Identify which cell holds the provided text, then report its (x, y) central coordinate. 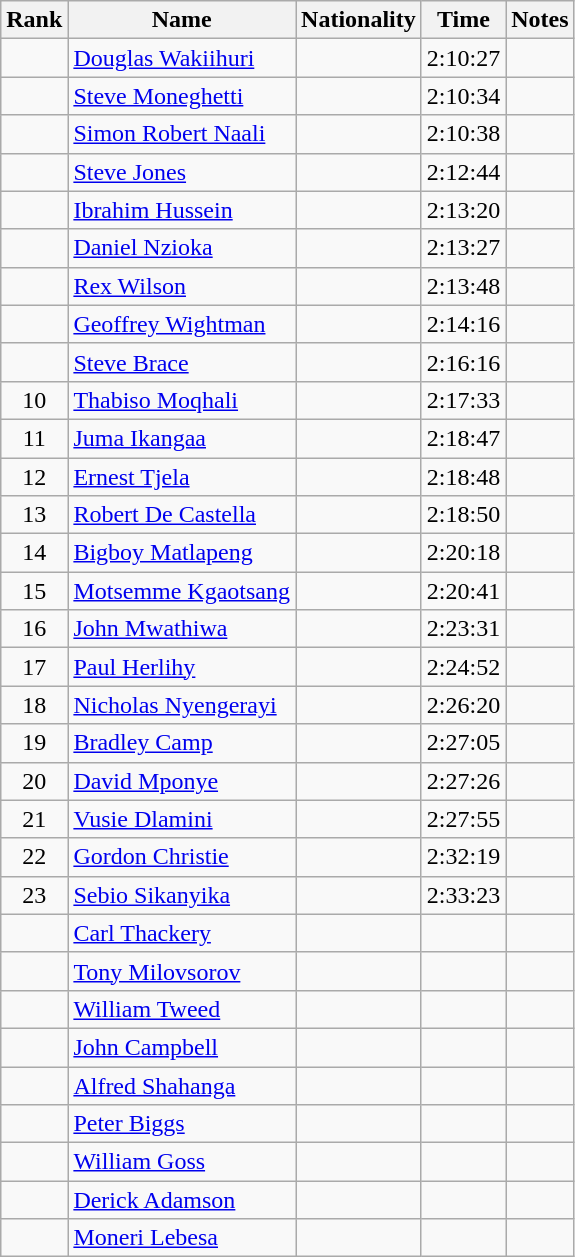
Vusie Dlamini (182, 819)
William Goss (182, 1162)
Bigboy Matlapeng (182, 553)
Juma Ikangaa (182, 438)
Geoffrey Wightman (182, 324)
Tony Milovsorov (182, 971)
Ibrahim Hussein (182, 210)
Sebio Sikanyika (182, 895)
John Campbell (182, 1047)
10 (34, 400)
Notes (540, 20)
Gordon Christie (182, 857)
12 (34, 477)
Derick Adamson (182, 1200)
David Mponye (182, 781)
Thabiso Moqhali (182, 400)
2:14:16 (463, 324)
2:10:38 (463, 134)
Steve Jones (182, 172)
2:20:18 (463, 553)
2:27:26 (463, 781)
2:27:55 (463, 819)
John Mwathiwa (182, 629)
2:18:48 (463, 477)
2:24:52 (463, 667)
2:18:50 (463, 515)
19 (34, 743)
23 (34, 895)
2:32:19 (463, 857)
2:27:05 (463, 743)
2:20:41 (463, 591)
Name (182, 20)
20 (34, 781)
Moneri Lebesa (182, 1238)
Alfred Shahanga (182, 1085)
William Tweed (182, 1009)
Nationality (359, 20)
Motsemme Kgaotsang (182, 591)
2:10:27 (463, 58)
2:18:47 (463, 438)
11 (34, 438)
Rex Wilson (182, 286)
17 (34, 667)
2:13:27 (463, 248)
Nicholas Nyengerayi (182, 705)
2:17:33 (463, 400)
22 (34, 857)
2:16:16 (463, 362)
13 (34, 515)
2:26:20 (463, 705)
2:23:31 (463, 629)
15 (34, 591)
2:13:48 (463, 286)
Steve Moneghetti (182, 96)
Robert De Castella (182, 515)
16 (34, 629)
Rank (34, 20)
18 (34, 705)
2:13:20 (463, 210)
Douglas Wakiihuri (182, 58)
Ernest Tjela (182, 477)
Daniel Nzioka (182, 248)
2:33:23 (463, 895)
Time (463, 20)
2:10:34 (463, 96)
21 (34, 819)
Paul Herlihy (182, 667)
2:12:44 (463, 172)
Steve Brace (182, 362)
Carl Thackery (182, 933)
14 (34, 553)
Bradley Camp (182, 743)
Simon Robert Naali (182, 134)
Peter Biggs (182, 1124)
